Find where the given text appears and provide that cell's center as [x, y] coordinate. 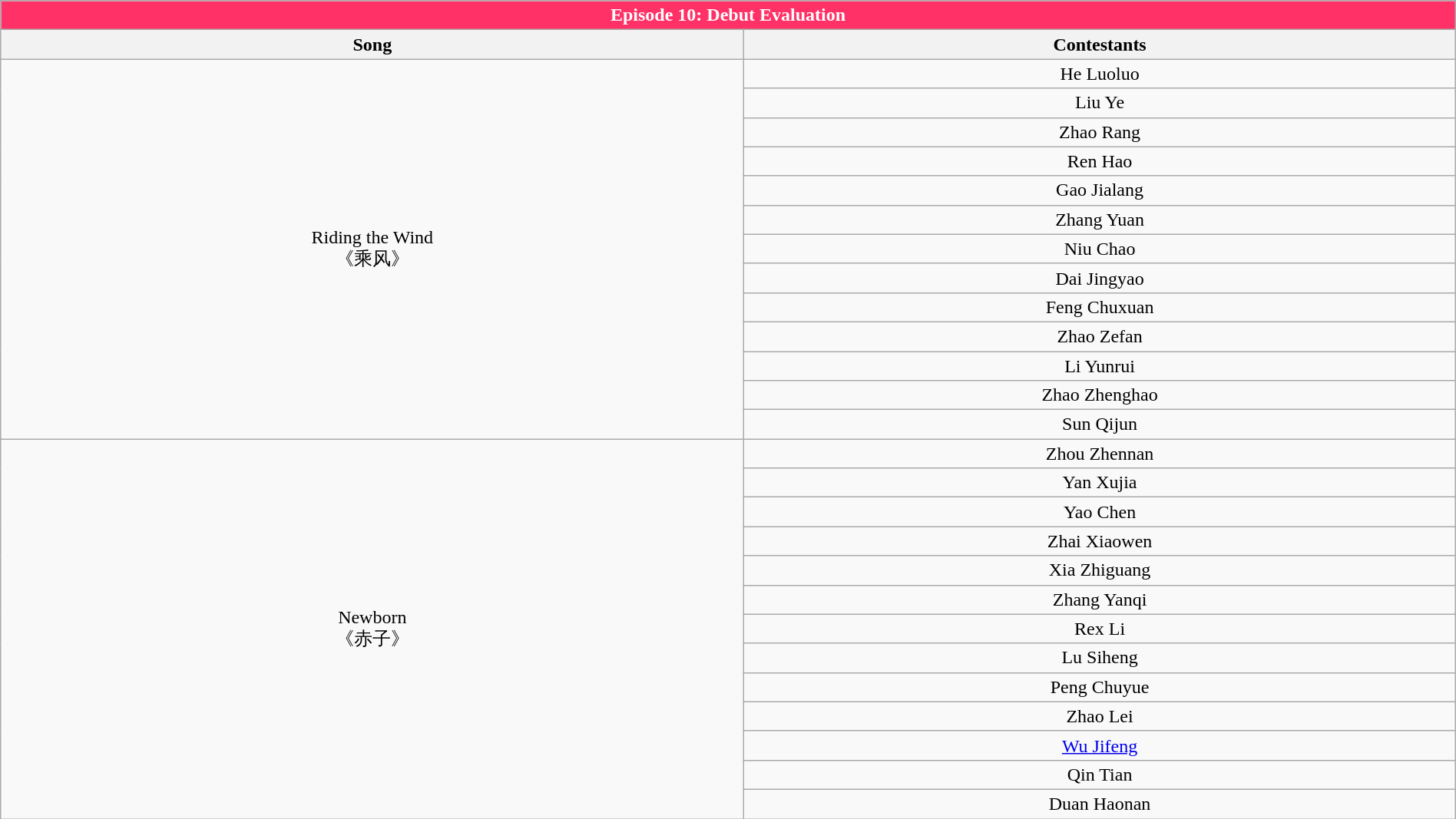
Zhao Zefan [1100, 336]
Duan Haonan [1100, 804]
Song [372, 45]
Peng Chuyue [1100, 687]
Zhai Xiaowen [1100, 541]
Zhou Zhennan [1100, 454]
Feng Chuxuan [1100, 307]
Wu Jifeng [1100, 745]
Contestants [1100, 45]
Rex Li [1100, 629]
Zhao Lei [1100, 716]
Yan Xujia [1100, 483]
Xia Zhiguang [1100, 570]
Zhao Rang [1100, 132]
Ren Hao [1100, 161]
Zhang Yuan [1100, 220]
Liu Ye [1100, 103]
Sun Qijun [1100, 424]
Gao Jialang [1100, 190]
Lu Siheng [1100, 658]
Riding the Wind《乘风》 [372, 249]
Qin Tian [1100, 774]
Newborn《赤子》 [372, 629]
Niu Chao [1100, 249]
Zhang Yanqi [1100, 599]
Yao Chen [1100, 512]
Dai Jingyao [1100, 278]
Li Yunrui [1100, 366]
Episode 10: Debut Evaluation [728, 15]
Zhao Zhenghao [1100, 395]
He Luoluo [1100, 74]
